Scan for the cell matching the given text and deliver its [x, y] coordinate at center. 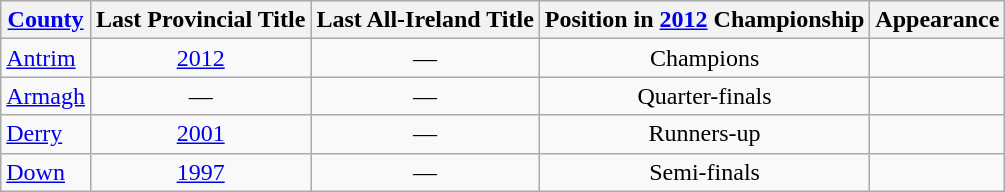
Appearance [938, 20]
County [46, 20]
Down [46, 172]
2001 [200, 134]
Derry [46, 134]
Antrim [46, 58]
Champions [704, 58]
Quarter-finals [704, 96]
Last All-Ireland Title [425, 20]
Position in 2012 Championship [704, 20]
2012 [200, 58]
Semi-finals [704, 172]
Runners-up [704, 134]
Armagh [46, 96]
1997 [200, 172]
Last Provincial Title [200, 20]
